Output the (x, y) coordinate of the center of the cell containing the given text.  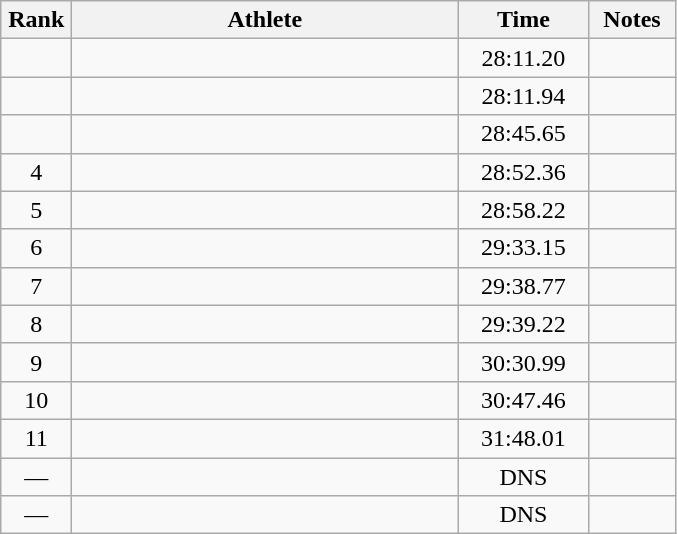
31:48.01 (524, 438)
28:52.36 (524, 172)
29:33.15 (524, 248)
Time (524, 20)
7 (36, 286)
Rank (36, 20)
11 (36, 438)
5 (36, 210)
30:30.99 (524, 362)
30:47.46 (524, 400)
29:38.77 (524, 286)
28:58.22 (524, 210)
28:11.94 (524, 96)
6 (36, 248)
28:45.65 (524, 134)
Notes (632, 20)
29:39.22 (524, 324)
Athlete (265, 20)
8 (36, 324)
28:11.20 (524, 58)
10 (36, 400)
9 (36, 362)
4 (36, 172)
